Capture the cell that displays the provided text and extract its (X, Y) central coordinate. 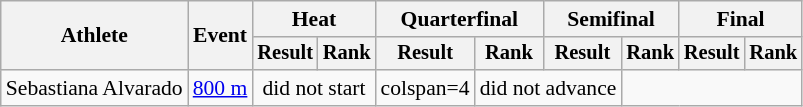
did not start (314, 88)
Sebastiana Alvarado (94, 88)
Athlete (94, 36)
Quarterfinal (460, 19)
Semifinal (611, 19)
colspan=4 (426, 88)
800 m (220, 88)
did not advance (548, 88)
Heat (314, 19)
Event (220, 36)
Final (740, 19)
